Find where the given text appears and provide that cell's center as (X, Y) coordinate. 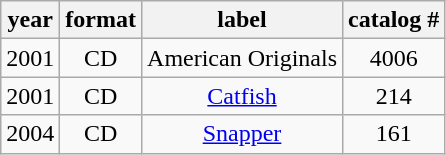
Snapper (242, 134)
format (101, 20)
catalog # (394, 20)
4006 (394, 58)
214 (394, 96)
161 (394, 134)
2004 (30, 134)
year (30, 20)
Catfish (242, 96)
label (242, 20)
American Originals (242, 58)
